From the cell containing the given text, extract its center point as [X, Y] coordinate. 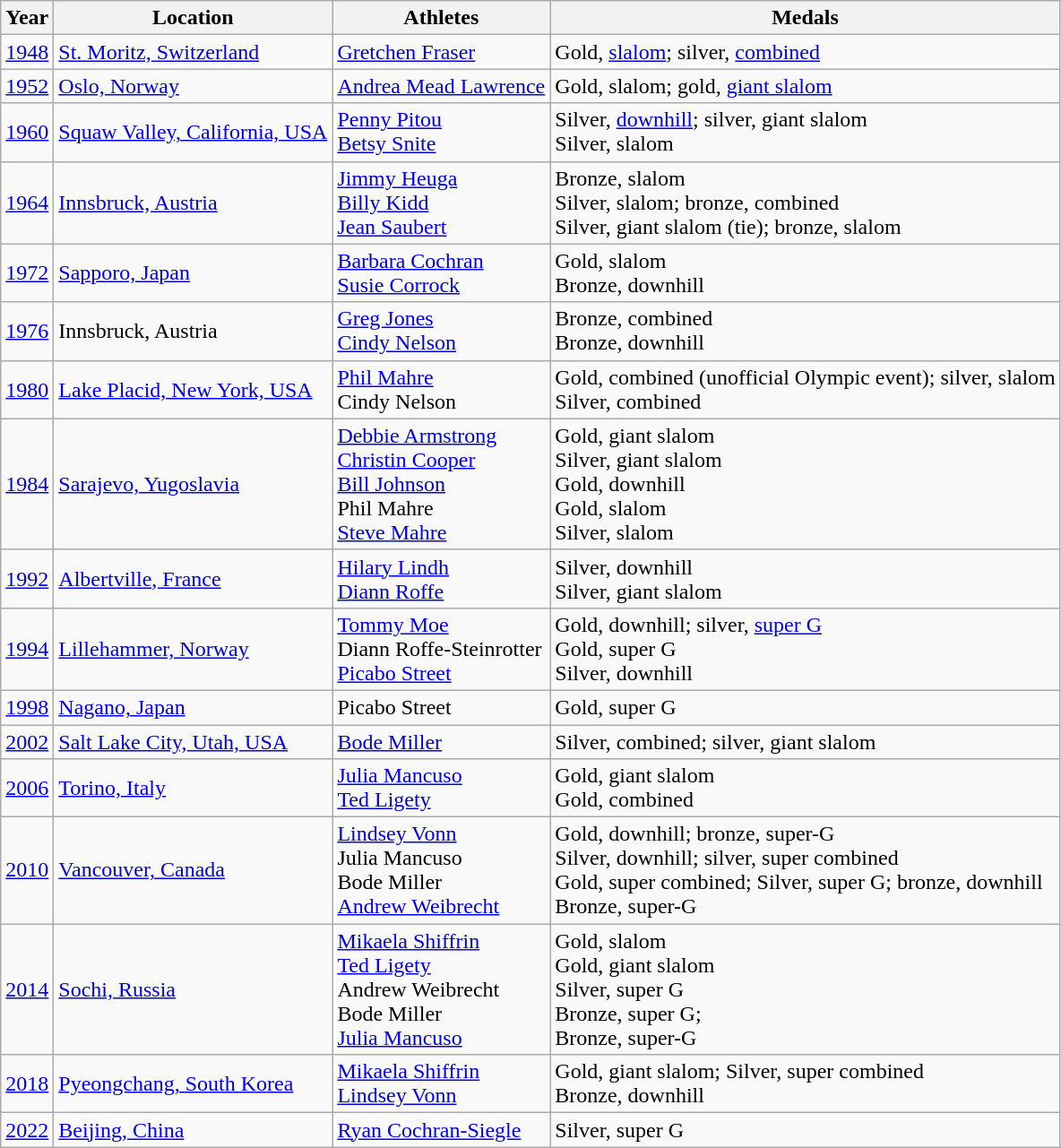
Jimmy HeugaBilly KiddJean Saubert [441, 203]
Year [27, 18]
Gold, super G [806, 707]
2022 [27, 1130]
St. Moritz, Switzerland [194, 52]
Silver, super G [806, 1130]
Gold, slalom; gold, giant slalom [806, 86]
1964 [27, 203]
Bronze, slalomSilver, slalom; bronze, combinedSilver, giant slalom (tie); bronze, slalom [806, 203]
1980 [27, 389]
1948 [27, 52]
Sarajevo, Yugoslavia [194, 484]
Lake Placid, New York, USA [194, 389]
1984 [27, 484]
Nagano, Japan [194, 707]
Salt Lake City, Utah, USA [194, 741]
Picabo Street [441, 707]
Beijing, China [194, 1130]
Lillehammer, Norway [194, 649]
1994 [27, 649]
Silver, combined; silver, giant slalom [806, 741]
Pyeongchang, South Korea [194, 1084]
Gold, downhill; silver, super GGold, super GSilver, downhill [806, 649]
Silver, downhill; silver, giant slalomSilver, slalom [806, 133]
1960 [27, 133]
Hilary LindhDiann Roffe [441, 579]
Silver, downhillSilver, giant slalom [806, 579]
Gold, slalom Gold, giant slalomSilver, super GBronze, super G;Bronze, super-G [806, 989]
Athletes [441, 18]
Gold, giant slalom; Silver, super combinedBronze, downhill [806, 1084]
2006 [27, 789]
Gretchen Fraser [441, 52]
Gold, downhill; bronze, super-GSilver, downhill; silver, super combinedGold, super combined; Silver, super G; bronze, downhillBronze, super-G [806, 871]
2018 [27, 1084]
Oslo, Norway [194, 86]
Medals [806, 18]
Gold, giant slalomSilver, giant slalomGold, downhillGold, slalomSilver, slalom [806, 484]
Location [194, 18]
Gold, combined (unofficial Olympic event); silver, slalomSilver, combined [806, 389]
1972 [27, 272]
Mikaela ShiffrinLindsey Vonn [441, 1084]
2010 [27, 871]
1998 [27, 707]
1992 [27, 579]
2014 [27, 989]
Phil MahreCindy Nelson [441, 389]
Barbara CochranSusie Corrock [441, 272]
Penny PitouBetsy Snite [441, 133]
Gold, slalomBronze, downhill [806, 272]
Tommy MoeDiann Roffe-SteinrotterPicabo Street [441, 649]
1976 [27, 332]
Gold, slalom; silver, combined [806, 52]
2002 [27, 741]
Bronze, combinedBronze, downhill [806, 332]
Andrea Mead Lawrence [441, 86]
Squaw Valley, California, USA [194, 133]
Bode Miller [441, 741]
Gold, giant slalomGold, combined [806, 789]
Greg JonesCindy Nelson [441, 332]
Julia MancusoTed Ligety [441, 789]
Lindsey VonnJulia MancusoBode MillerAndrew Weibrecht [441, 871]
Albertville, France [194, 579]
Sapporo, Japan [194, 272]
Torino, Italy [194, 789]
1952 [27, 86]
Vancouver, Canada [194, 871]
Mikaela ShiffrinTed LigetyAndrew WeibrechtBode MillerJulia Mancuso [441, 989]
Debbie ArmstrongChristin CooperBill JohnsonPhil MahreSteve Mahre [441, 484]
Sochi, Russia [194, 989]
Ryan Cochran-Siegle [441, 1130]
